Provide the [X, Y] coordinate of the cell's center where the given text is located.  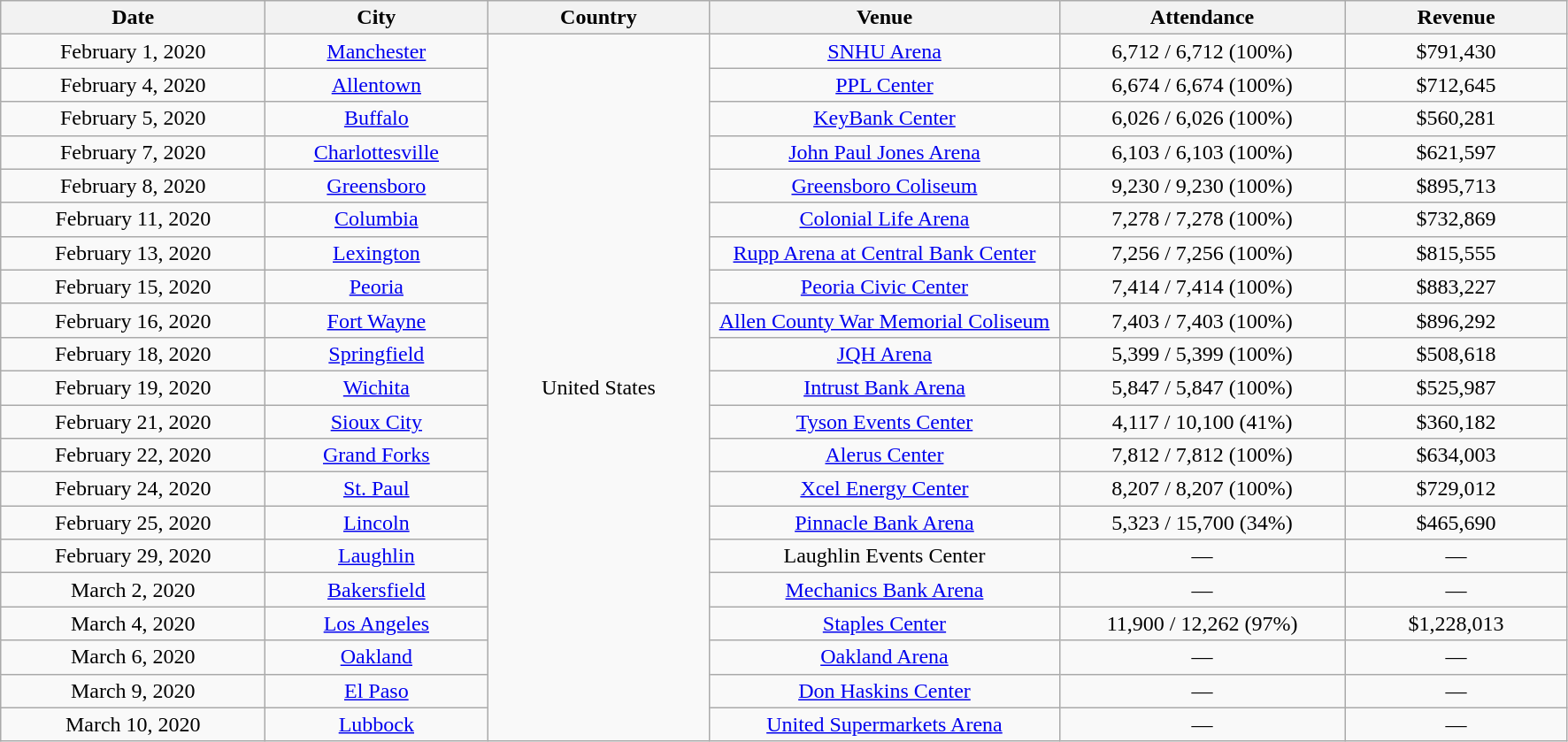
Greensboro [377, 186]
7,403 / 7,403 (100%) [1202, 320]
February 15, 2020 [133, 287]
$465,690 [1457, 523]
4,117 / 10,100 (41%) [1202, 422]
Oakland [377, 657]
6,674 / 6,674 (100%) [1202, 85]
Lexington [377, 253]
Sioux City [377, 422]
February 25, 2020 [133, 523]
Don Haskins Center [885, 691]
JQH Arena [885, 354]
February 5, 2020 [133, 119]
$525,987 [1457, 387]
$634,003 [1457, 455]
Wichita [377, 387]
Los Angeles [377, 623]
11,900 / 12,262 (97%) [1202, 623]
$360,182 [1457, 422]
$560,281 [1457, 119]
$712,645 [1457, 85]
KeyBank Center [885, 119]
Tyson Events Center [885, 422]
Lincoln [377, 523]
March 4, 2020 [133, 623]
9,230 / 9,230 (100%) [1202, 186]
El Paso [377, 691]
7,278 / 7,278 (100%) [1202, 219]
John Paul Jones Arena [885, 152]
Country [598, 18]
Fort Wayne [377, 320]
Venue [885, 18]
March 6, 2020 [133, 657]
5,399 / 5,399 (100%) [1202, 354]
March 2, 2020 [133, 590]
$883,227 [1457, 287]
February 22, 2020 [133, 455]
Attendance [1202, 18]
Allen County War Memorial Coliseum [885, 320]
March 10, 2020 [133, 724]
$621,597 [1457, 152]
Springfield [377, 354]
February 11, 2020 [133, 219]
Rupp Arena at Central Bank Center [885, 253]
$508,618 [1457, 354]
Alerus Center [885, 455]
Date [133, 18]
$815,555 [1457, 253]
7,256 / 7,256 (100%) [1202, 253]
Laughlin [377, 556]
6,026 / 6,026 (100%) [1202, 119]
Columbia [377, 219]
February 16, 2020 [133, 320]
Bakersfield [377, 590]
PPL Center [885, 85]
Lubbock [377, 724]
Buffalo [377, 119]
$729,012 [1457, 489]
February 1, 2020 [133, 51]
$1,228,013 [1457, 623]
Intrust Bank Arena [885, 387]
St. Paul [377, 489]
6,712 / 6,712 (100%) [1202, 51]
Xcel Energy Center [885, 489]
Peoria Civic Center [885, 287]
5,323 / 15,700 (34%) [1202, 523]
February 13, 2020 [133, 253]
Colonial Life Arena [885, 219]
Mechanics Bank Arena [885, 590]
March 9, 2020 [133, 691]
Staples Center [885, 623]
7,812 / 7,812 (100%) [1202, 455]
February 18, 2020 [133, 354]
February 24, 2020 [133, 489]
6,103 / 6,103 (100%) [1202, 152]
Grand Forks [377, 455]
February 21, 2020 [133, 422]
Charlottesville [377, 152]
Laughlin Events Center [885, 556]
City [377, 18]
8,207 / 8,207 (100%) [1202, 489]
February 29, 2020 [133, 556]
Pinnacle Bank Arena [885, 523]
February 19, 2020 [133, 387]
$896,292 [1457, 320]
$895,713 [1457, 186]
Revenue [1457, 18]
United States [598, 387]
February 8, 2020 [133, 186]
SNHU Arena [885, 51]
February 4, 2020 [133, 85]
Peoria [377, 287]
United Supermarkets Arena [885, 724]
$791,430 [1457, 51]
5,847 / 5,847 (100%) [1202, 387]
February 7, 2020 [133, 152]
Manchester [377, 51]
Allentown [377, 85]
7,414 / 7,414 (100%) [1202, 287]
$732,869 [1457, 219]
Oakland Arena [885, 657]
Greensboro Coliseum [885, 186]
